Determine the (x, y) coordinate at the center of the cell enclosing the given text.  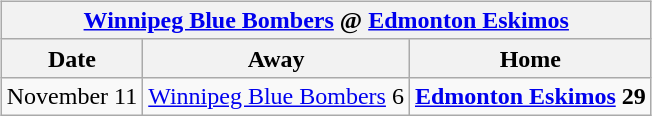
Winnipeg Blue Bombers 6 (276, 96)
Date (72, 58)
Winnipeg Blue Bombers @ Edmonton Eskimos (326, 20)
Home (530, 58)
Away (276, 58)
November 11 (72, 96)
Edmonton Eskimos 29 (530, 96)
